Return (x, y) of the center of cell containing provided text 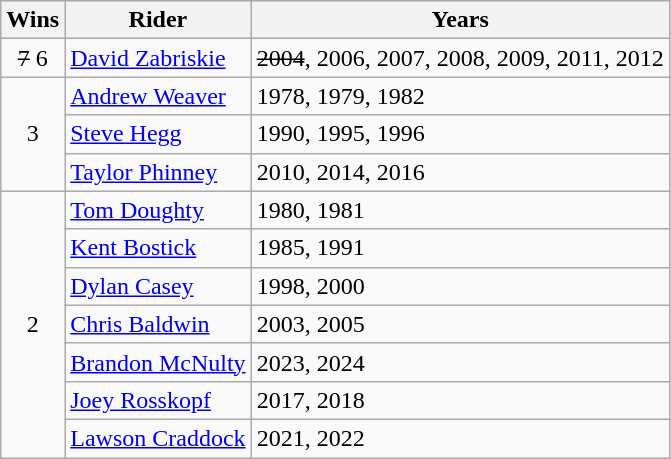
Tom Doughty (158, 210)
2010, 2014, 2016 (460, 172)
Years (460, 20)
Wins (33, 20)
1998, 2000 (460, 286)
2004, 2006, 2007, 2008, 2009, 2011, 2012 (460, 58)
Lawson Craddock (158, 438)
1985, 1991 (460, 248)
Rider (158, 20)
Andrew Weaver (158, 96)
David Zabriskie (158, 58)
3 (33, 134)
Joey Rosskopf (158, 400)
7 6 (33, 58)
2003, 2005 (460, 324)
Dylan Casey (158, 286)
1978, 1979, 1982 (460, 96)
2017, 2018 (460, 400)
Taylor Phinney (158, 172)
2021, 2022 (460, 438)
2 (33, 324)
1990, 1995, 1996 (460, 134)
Chris Baldwin (158, 324)
2023, 2024 (460, 362)
Steve Hegg (158, 134)
Kent Bostick (158, 248)
1980, 1981 (460, 210)
Brandon McNulty (158, 362)
